Provide the (x, y) coordinate of the cell's center where the given text is located.  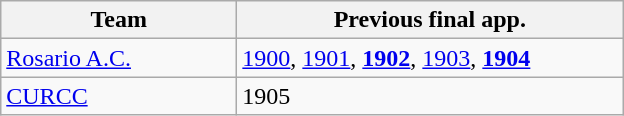
Previous final app. (430, 20)
1905 (430, 96)
Team (119, 20)
Rosario A.C. (119, 58)
1900, 1901, 1902, 1903, 1904 (430, 58)
CURCC (119, 96)
